For the text-containing cell, return its midpoint in (X, Y) coordinate format. 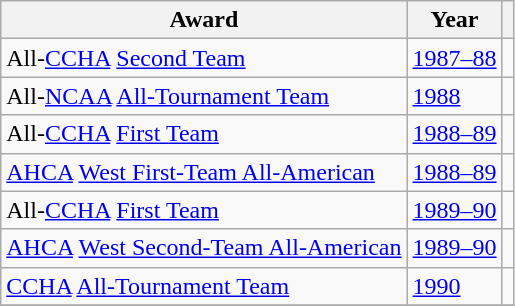
Award (204, 20)
CCHA All-Tournament Team (204, 286)
1988 (454, 96)
AHCA West First-Team All-American (204, 172)
1990 (454, 286)
Year (454, 20)
All-CCHA Second Team (204, 58)
All-NCAA All-Tournament Team (204, 96)
AHCA West Second-Team All-American (204, 248)
1987–88 (454, 58)
